Output the (x, y) coordinate of the center of the cell containing the given text.  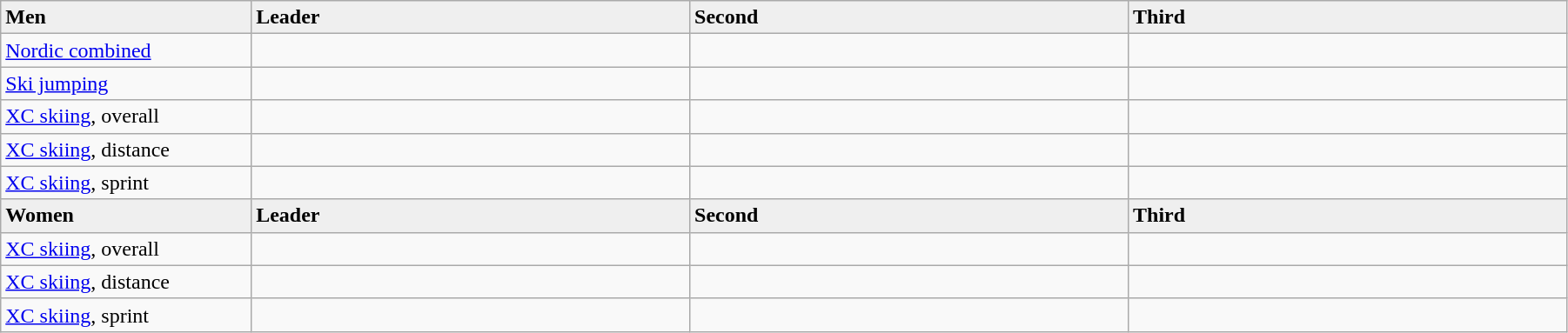
Women (126, 216)
Ski jumping (126, 83)
Nordic combined (126, 50)
Men (126, 17)
